Find where the given text appears and provide that cell's center as [x, y] coordinate. 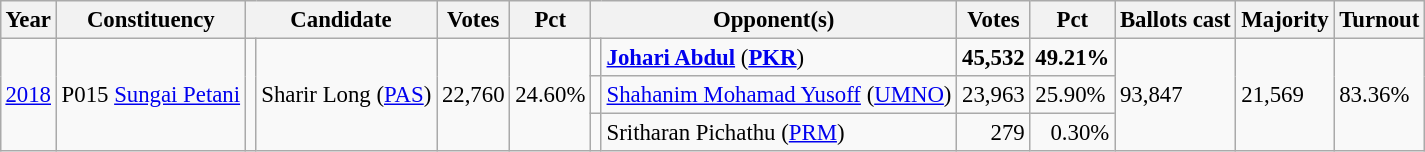
Shahanim Mohamad Yusoff (UMNO) [778, 95]
Constituency [150, 20]
279 [994, 133]
Turnout [1380, 20]
Majority [1285, 20]
45,532 [994, 57]
22,760 [474, 94]
25.90% [1072, 95]
93,847 [1176, 94]
83.36% [1380, 94]
Year [28, 20]
P015 Sungai Petani [150, 94]
Johari Abdul (PKR) [778, 57]
49.21% [1072, 57]
2018 [28, 94]
23,963 [994, 95]
Candidate [340, 20]
0.30% [1072, 133]
24.60% [550, 94]
Sharir Long (PAS) [346, 94]
Ballots cast [1176, 20]
Sritharan Pichathu (PRM) [778, 133]
Opponent(s) [774, 20]
21,569 [1285, 94]
